Find where the given text appears and provide that cell's center as [X, Y] coordinate. 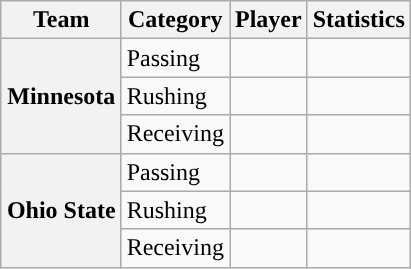
Ohio State [61, 210]
Player [269, 20]
Minnesota [61, 96]
Team [61, 20]
Category [175, 20]
Statistics [358, 20]
